Detect which cell encompasses the target text, then output its (x, y) center coordinate. 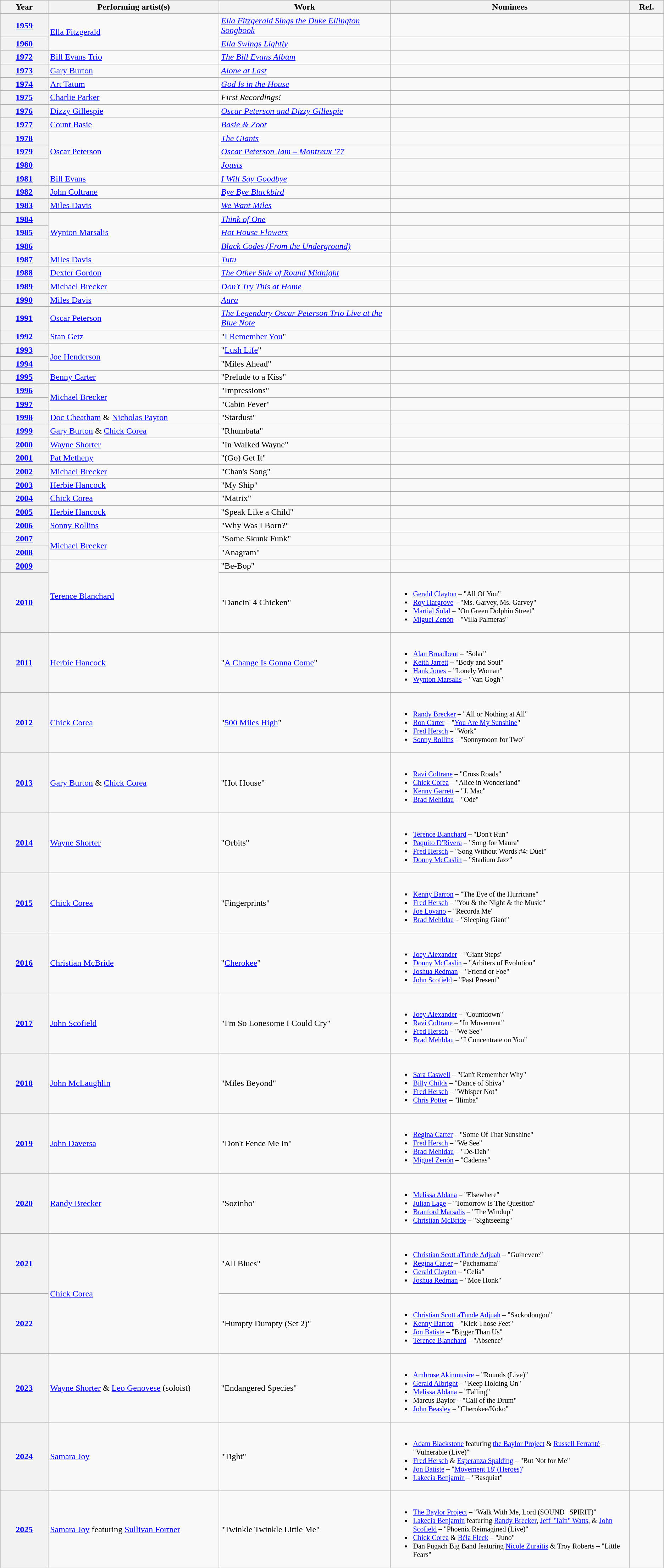
1993 (24, 350)
2010 (24, 603)
Oscar Peterson Jam – Montreux '77 (305, 151)
"Fingerprints" (305, 903)
Melissa Aldana – "Elsewhere"Julian Lage – "Tomorrow Is The Question"Branford Marsalis – "The Windup"Christian McBride – "Sightseeing" (510, 1203)
2005 (24, 512)
1992 (24, 336)
"Why Was I Born?" (305, 525)
2004 (24, 498)
2015 (24, 903)
"Anagram" (305, 552)
1988 (24, 273)
1977 (24, 124)
1985 (24, 233)
1979 (24, 151)
Wayne Shorter & Leo Genovese (soloist) (134, 1388)
2023 (24, 1388)
First Recordings! (305, 97)
"Hot House" (305, 783)
Count Basie (134, 124)
"Endangered Species" (305, 1388)
John McLaughlin (134, 1083)
Sara Caswell – "Can't Remember Why"Billy Childs – "Dance of Shiva"Fred Hersch – "Whisper Not"Chris Potter – "Ilimba" (510, 1083)
God Is in the House (305, 84)
2014 (24, 843)
2007 (24, 539)
"Rhumbata" (305, 431)
Randy Brecker – "All or Nothing at All"Ron Carter – "You Are My Sunshine"Fred Hersch – "Work"Sonny Rollins – "Sonnymoon for Two" (510, 722)
1995 (24, 377)
2000 (24, 445)
Ella Fitzgerald Sings the Duke Ellington Songbook (305, 26)
2008 (24, 552)
"Some Skunk Funk" (305, 539)
Doc Cheatham & Nicholas Payton (134, 418)
Christian Scott aTunde Adjuah – "Guinevere"Regina Carter – "Pachamama"Gerald Clayton – "Celia"Joshua Redman – "Moe Honk" (510, 1263)
Aura (305, 300)
Kenny Barron – "The Eye of the Hurricane"Fred Hersch – "You & the Night & the Music"Joe Lovano – "Recorda Me"Brad Mehldau – "Sleeping Giant" (510, 903)
1982 (24, 192)
1978 (24, 138)
Samara Joy featuring Sullivan Fortner (134, 1529)
I Will Say Goodbye (305, 178)
Sonny Rollins (134, 525)
2011 (24, 663)
The Other Side of Round Midnight (305, 273)
2022 (24, 1324)
1980 (24, 165)
Samara Joy (134, 1456)
Nominees (510, 7)
1998 (24, 418)
"Cabin Fever" (305, 404)
"Don't Fence Me In" (305, 1143)
1987 (24, 260)
"(Go) Get It" (305, 458)
1999 (24, 431)
1984 (24, 219)
"I Remember You" (305, 336)
Stan Getz (134, 336)
Charlie Parker (134, 97)
The Bill Evans Album (305, 57)
"Humpty Dumpty (Set 2)" (305, 1324)
"Prelude to a Kiss" (305, 377)
Joey Alexander – "Giant Steps"Donny McCaslin – "Arbiters of Evolution"Joshua Redman – "Friend or Foe"John Scofield – "Past Present" (510, 963)
"500 Miles High" (305, 722)
2006 (24, 525)
1981 (24, 178)
"In Walked Wayne" (305, 445)
"Miles Ahead" (305, 363)
1974 (24, 84)
Dexter Gordon (134, 273)
Performing artist(s) (134, 7)
John Coltrane (134, 192)
Tutu (305, 260)
John Scofield (134, 1023)
Christian Scott aTunde Adjuah – "Sackodougou"Kenny Barron – "Kick Those Feet"Jon Batiste – "Bigger Than Us"Terence Blanchard – "Absence" (510, 1324)
1973 (24, 71)
"Stardust" (305, 418)
2016 (24, 963)
Terence Blanchard (134, 596)
Hot House Flowers (305, 233)
1997 (24, 404)
Dizzy Gillespie (134, 111)
"All Blues" (305, 1263)
2009 (24, 566)
"Chan's Song" (305, 471)
1960 (24, 44)
"My Ship" (305, 485)
"Impressions" (305, 390)
We Want Miles (305, 206)
"Lush Life" (305, 350)
2013 (24, 783)
2017 (24, 1023)
Alan Broadbent – "Solar"Keith Jarrett – "Body and Soul"Hank Jones – "Lonely Woman"Wynton Marsalis – "Van Gogh" (510, 663)
"Speak Like a Child" (305, 512)
"Miles Beyond" (305, 1083)
Ravi Coltrane – "Cross Roads"Chick Corea – "Alice in Wonderland"Kenny Garrett – "J. Mac"Brad Mehldau – "Ode" (510, 783)
Year (24, 7)
2018 (24, 1083)
Joe Henderson (134, 357)
2003 (24, 485)
2002 (24, 471)
Ref. (647, 7)
Don't Try This at Home (305, 286)
2025 (24, 1529)
Wynton Marsalis (134, 233)
1959 (24, 26)
1990 (24, 300)
Ella Fitzgerald (134, 32)
Work (305, 7)
Basie & Zoot (305, 124)
The Giants (305, 138)
2001 (24, 458)
Pat Metheny (134, 458)
2012 (24, 722)
Bill Evans (134, 178)
Bill Evans Trio (134, 57)
"Be-Bop" (305, 566)
Joey Alexander – "Countdown"Ravi Coltrane – "In Movement"Fred Hersch – "We See"Brad Mehldau – "I Concentrate on You" (510, 1023)
Gary Burton (134, 71)
1994 (24, 363)
Jousts (305, 165)
"Cherokee" (305, 963)
1975 (24, 97)
2021 (24, 1263)
Art Tatum (134, 84)
Black Codes (From the Underground) (305, 246)
1991 (24, 318)
2024 (24, 1456)
1996 (24, 390)
"Orbits" (305, 843)
1983 (24, 206)
"I'm So Lonesome I Could Cry" (305, 1023)
1989 (24, 286)
2019 (24, 1143)
John Daversa (134, 1143)
2020 (24, 1203)
Oscar Peterson and Dizzy Gillespie (305, 111)
The Legendary Oscar Peterson Trio Live at the Blue Note (305, 318)
Bye Bye Blackbird (305, 192)
Ella Swings Lightly (305, 44)
1972 (24, 57)
Gerald Clayton – "All Of You"Roy Hargrove – "Ms. Garvey, Ms. Garvey"Martial Solal – "On Green Dolphin Street"Miguel Zenón – "Villa Palmeras" (510, 603)
Benny Carter (134, 377)
"Sozinho" (305, 1203)
1986 (24, 246)
Christian McBride (134, 963)
Randy Brecker (134, 1203)
Terence Blanchard – "Don't Run"Paquito D'Rivera – "Song for Maura"Fred Hersch – "Song Without Words #4: Duet"Donny McCaslin – "Stadium Jazz" (510, 843)
"Dancin' 4 Chicken" (305, 603)
Alone at Last (305, 71)
"A Change Is Gonna Come" (305, 663)
"Matrix" (305, 498)
Regina Carter – "Some Of That Sunshine"Fred Hersch – "We See"Brad Mehldau – "De-Dah"Miguel Zenón – "Cadenas" (510, 1143)
"Twinkle Twinkle Little Me" (305, 1529)
Think of One (305, 219)
"Tight" (305, 1456)
1976 (24, 111)
